For the text-containing cell, return its midpoint in [X, Y] coordinate format. 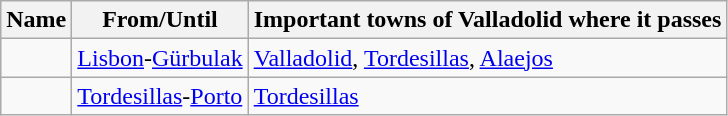
Important towns of Valladolid where it passes [488, 20]
Name [36, 20]
From/Until [160, 20]
Tordesillas [488, 96]
Tordesillas-Porto [160, 96]
Valladolid, Tordesillas, Alaejos [488, 58]
Lisbon-Gürbulak [160, 58]
